Find where the given text appears and provide that cell's center as (x, y) coordinate. 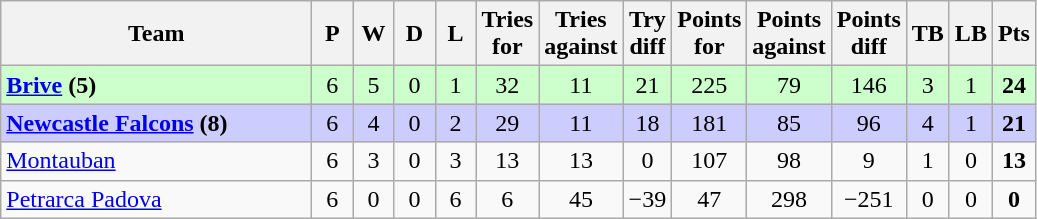
Points diff (868, 34)
5 (374, 85)
181 (710, 123)
L (456, 34)
Points for (710, 34)
2 (456, 123)
Pts (1014, 34)
24 (1014, 85)
107 (710, 161)
D (414, 34)
85 (789, 123)
225 (710, 85)
Newcastle Falcons (8) (156, 123)
Tries for (508, 34)
45 (581, 199)
Petrarca Padova (156, 199)
18 (648, 123)
298 (789, 199)
Points against (789, 34)
W (374, 34)
Montauban (156, 161)
Tries against (581, 34)
Team (156, 34)
29 (508, 123)
TB (928, 34)
−251 (868, 199)
P (332, 34)
Try diff (648, 34)
32 (508, 85)
−39 (648, 199)
47 (710, 199)
96 (868, 123)
146 (868, 85)
79 (789, 85)
Brive (5) (156, 85)
9 (868, 161)
LB (970, 34)
98 (789, 161)
